Provide the (x, y) coordinate of the cell's center where the given text is located.  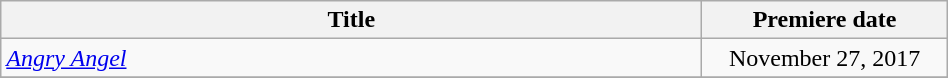
Angry Angel (352, 58)
November 27, 2017 (824, 58)
Title (352, 20)
Premiere date (824, 20)
